For the text-containing cell, return its midpoint in (X, Y) coordinate format. 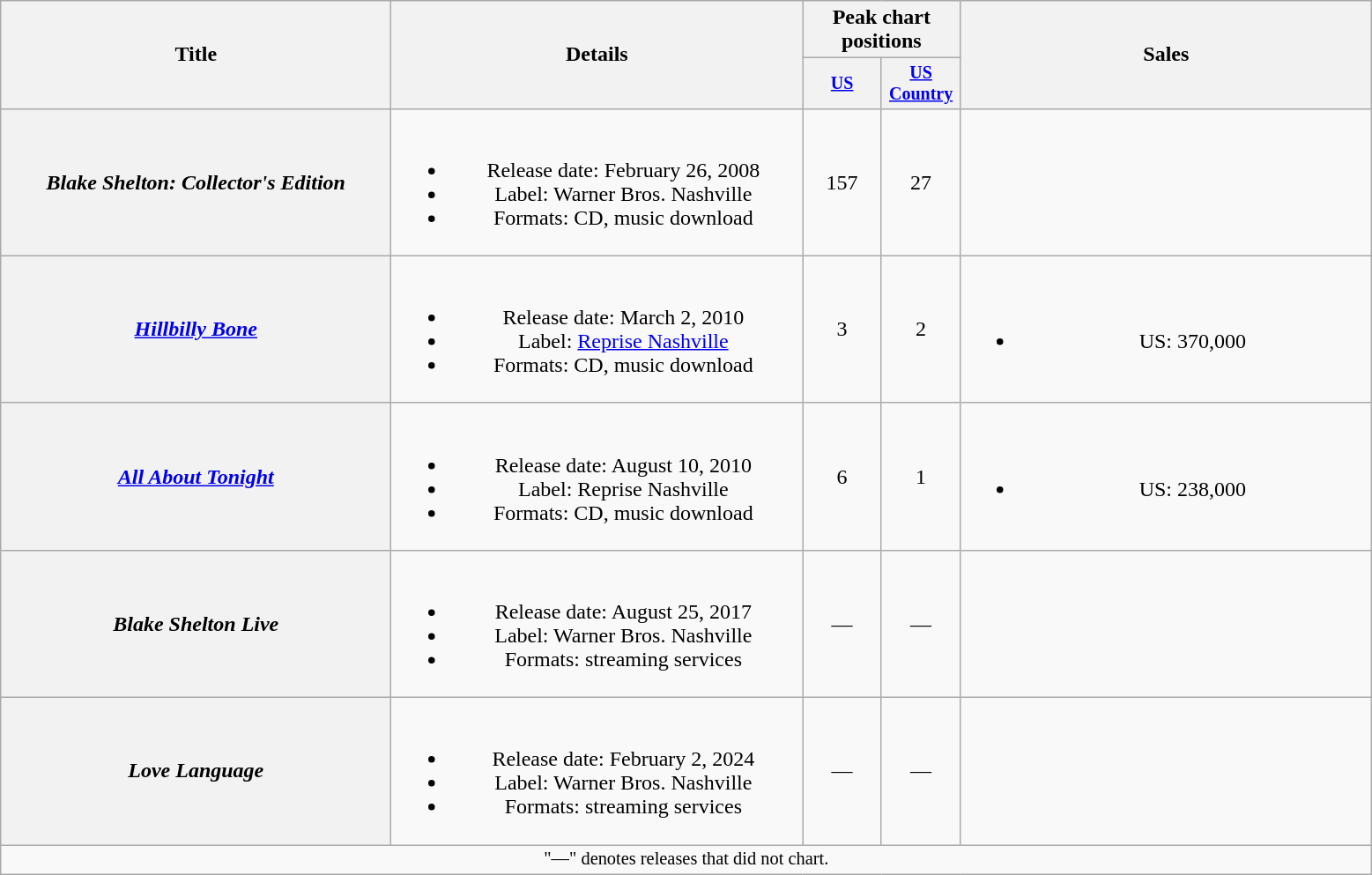
Love Language (196, 772)
27 (920, 182)
Release date: February 26, 2008Label: Warner Bros. NashvilleFormats: CD, music download (597, 182)
Release date: February 2, 2024Label: Warner Bros. NashvilleFormats: streaming services (597, 772)
USCountry (920, 83)
6 (842, 476)
3 (842, 330)
Title (196, 55)
All About Tonight (196, 476)
US (842, 83)
Release date: August 10, 2010Label: Reprise NashvilleFormats: CD, music download (597, 476)
Release date: August 25, 2017Label: Warner Bros. NashvilleFormats: streaming services (597, 624)
2 (920, 330)
Details (597, 55)
US: 370,000 (1167, 330)
1 (920, 476)
Sales (1167, 55)
Release date: March 2, 2010Label: Reprise NashvilleFormats: CD, music download (597, 330)
Peak chartpositions (881, 30)
Blake Shelton: Collector's Edition (196, 182)
US: 238,000 (1167, 476)
Hillbilly Bone (196, 330)
"—" denotes releases that did not chart. (686, 860)
157 (842, 182)
Blake Shelton Live (196, 624)
